Locate the cell with the specified text and output its [x, y] center coordinate. 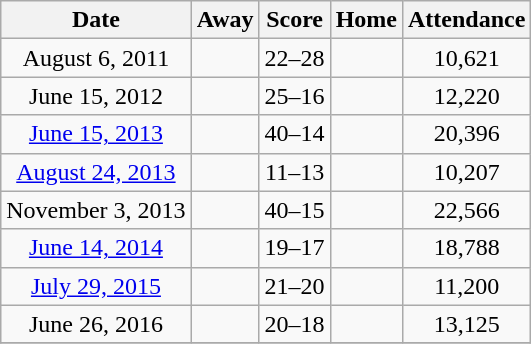
25–16 [294, 96]
Away [225, 20]
Attendance [466, 20]
Score [294, 20]
June 26, 2016 [96, 324]
June 15, 2013 [96, 134]
11,200 [466, 286]
20,396 [466, 134]
June 15, 2012 [96, 96]
11–13 [294, 172]
21–20 [294, 286]
40–15 [294, 210]
22–28 [294, 58]
12,220 [466, 96]
July 29, 2015 [96, 286]
40–14 [294, 134]
18,788 [466, 248]
10,621 [466, 58]
Home [366, 20]
August 24, 2013 [96, 172]
August 6, 2011 [96, 58]
10,207 [466, 172]
June 14, 2014 [96, 248]
22,566 [466, 210]
13,125 [466, 324]
Date [96, 20]
November 3, 2013 [96, 210]
19–17 [294, 248]
20–18 [294, 324]
